Capture the cell that displays the provided text and extract its [x, y] central coordinate. 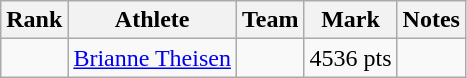
4536 pts [350, 58]
Mark [350, 20]
Notes [431, 20]
Team [270, 20]
Athlete [152, 20]
Brianne Theisen [152, 58]
Rank [34, 20]
